Scan for the cell matching the given text and deliver its [X, Y] coordinate at center. 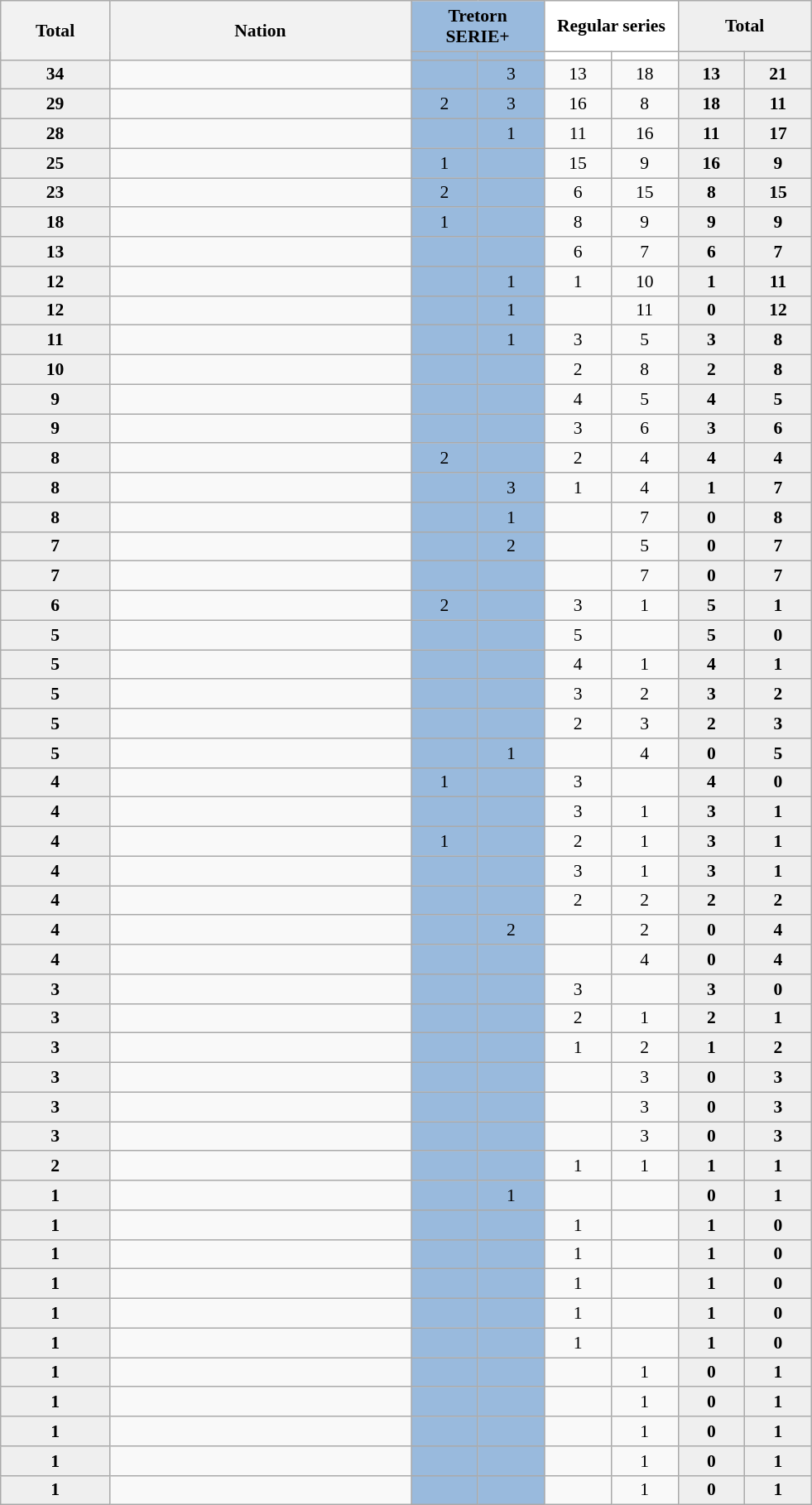
17 [778, 134]
21 [778, 75]
25 [55, 163]
29 [55, 104]
23 [55, 193]
34 [55, 75]
Tretorn SERIE+ [477, 26]
Regular series [611, 26]
Nation [260, 30]
28 [55, 134]
